Pinpoint the cell where the given text exists, returning its (X, Y) midpoint coordinate. 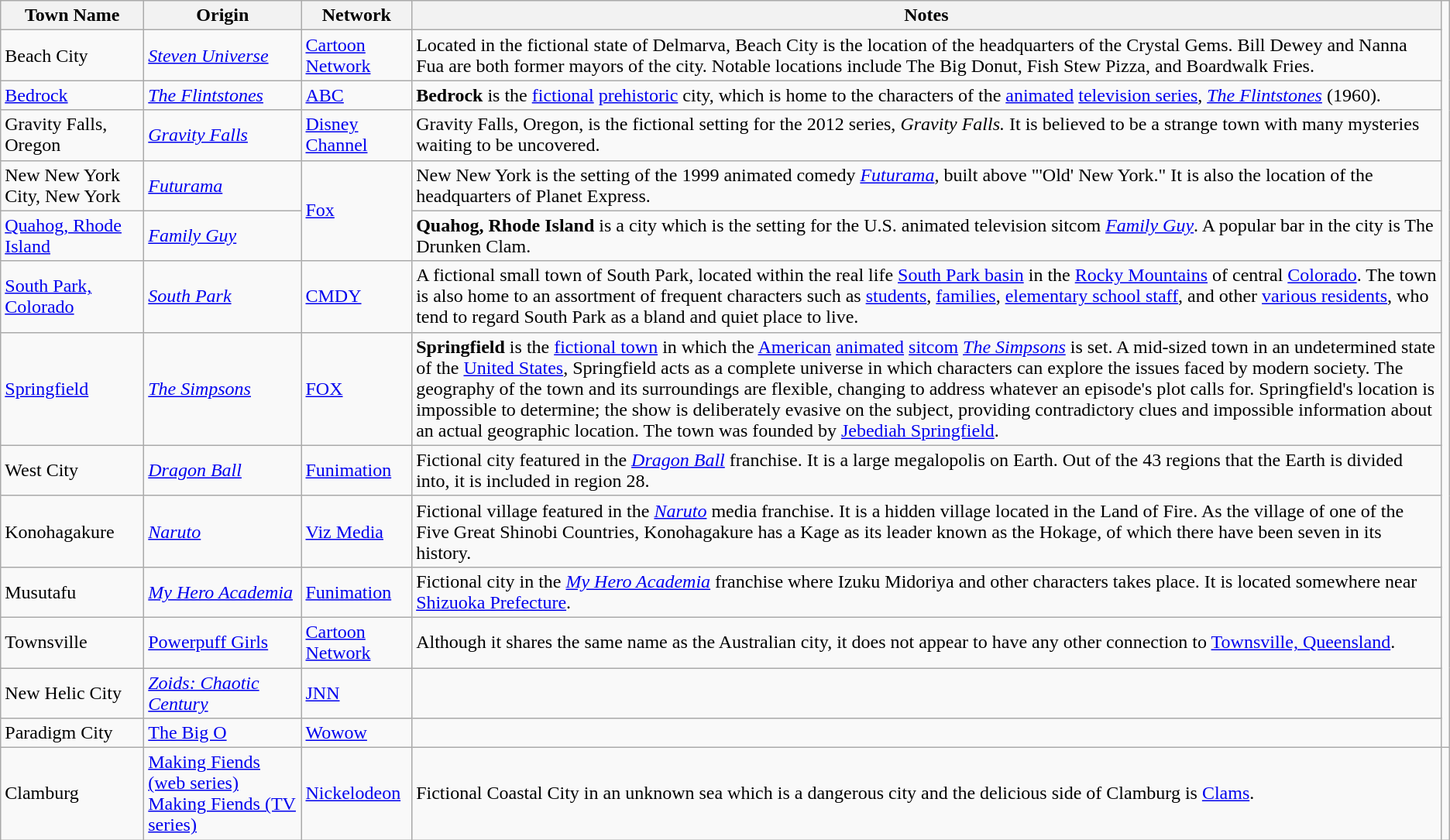
Beach City (73, 56)
Bedrock is the fictional prehistoric city, which is home to the characters of the animated television series, The Flintstones (1960). (926, 95)
Notes (926, 15)
CMDY (356, 297)
JNN (356, 692)
FOX (356, 389)
The Simpsons (223, 389)
Family Guy (223, 235)
The Big O (223, 733)
Fox (356, 211)
Disney Channel (356, 135)
South Park (223, 297)
Zoids: Chaotic Century (223, 692)
Wowow (356, 733)
New Helic City (73, 692)
Fictional Coastal City in an unknown sea which is a dangerous city and the delicious side of Clamburg is Clams. (926, 794)
New New York City, New York (73, 186)
Viz Media (356, 531)
Paradigm City (73, 733)
Making Fiends (web series) Making Fiends (TV series) (223, 794)
Springfield (73, 389)
Nickelodeon (356, 794)
Bedrock (73, 95)
My Hero Academia (223, 591)
Konohagakure (73, 531)
The Flintstones (223, 95)
Although it shares the same name as the Australian city, it does not appear to have any other connection to Townsville, Queensland. (926, 643)
Origin (223, 15)
South Park, Colorado (73, 297)
Gravity Falls (223, 135)
Gravity Falls, Oregon (73, 135)
Powerpuff Girls (223, 643)
Network (356, 15)
Musutafu (73, 591)
Naruto (223, 531)
Townsville (73, 643)
Town Name (73, 15)
West City (73, 471)
Quahog, Rhode Island (73, 235)
Steven Universe (223, 56)
Futurama (223, 186)
Clamburg (73, 794)
Dragon Ball (223, 471)
ABC (356, 95)
